Scan for the cell matching the given text and deliver its (x, y) coordinate at center. 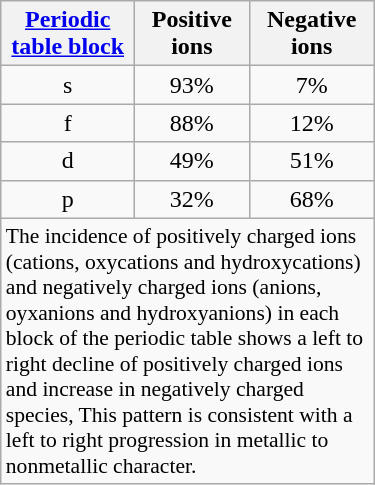
7% (312, 85)
s (68, 85)
51% (312, 161)
Periodic table block (68, 34)
88% (192, 123)
32% (192, 199)
12% (312, 123)
p (68, 199)
Positive ions (192, 34)
f (68, 123)
68% (312, 199)
49% (192, 161)
d (68, 161)
93% (192, 85)
Negative ions (312, 34)
